For the text-containing cell, return its midpoint in (X, Y) coordinate format. 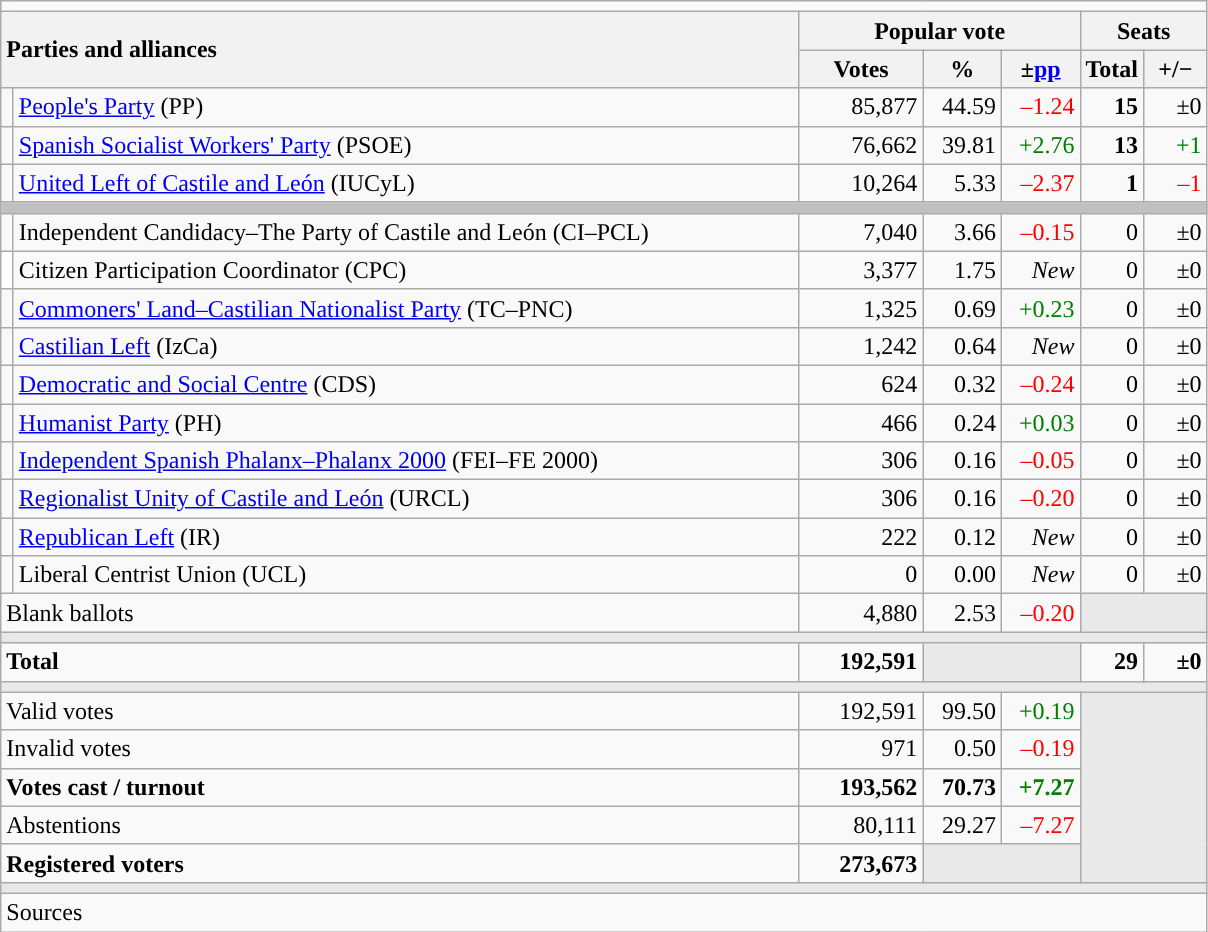
39.81 (962, 145)
–0.05 (1040, 461)
3,377 (861, 270)
99.50 (962, 711)
466 (861, 423)
Parties and alliances (400, 50)
3.66 (962, 232)
Independent Spanish Phalanx–Phalanx 2000 (FEI–FE 2000) (406, 461)
273,673 (861, 863)
Blank ballots (400, 613)
5.33 (962, 183)
+1 (1176, 145)
7,040 (861, 232)
13 (1112, 145)
1,242 (861, 346)
Democratic and Social Centre (CDS) (406, 384)
1,325 (861, 308)
–1.24 (1040, 107)
29.27 (962, 825)
0.50 (962, 749)
70.73 (962, 787)
–2.37 (1040, 183)
Abstentions (400, 825)
80,111 (861, 825)
Spanish Socialist Workers' Party (PSOE) (406, 145)
0.32 (962, 384)
+/− (1176, 69)
0.12 (962, 537)
85,877 (861, 107)
Valid votes (400, 711)
Liberal Centrist Union (UCL) (406, 575)
Invalid votes (400, 749)
–1 (1176, 183)
2.53 (962, 613)
Seats (1144, 31)
–7.27 (1040, 825)
Citizen Participation Coordinator (CPC) (406, 270)
People's Party (PP) (406, 107)
–0.15 (1040, 232)
+7.27 (1040, 787)
+0.03 (1040, 423)
Republican Left (IR) (406, 537)
44.59 (962, 107)
Votes (861, 69)
193,562 (861, 787)
0.24 (962, 423)
4,880 (861, 613)
971 (861, 749)
Registered voters (400, 863)
624 (861, 384)
+2.76 (1040, 145)
Castilian Left (IzCa) (406, 346)
United Left of Castile and León (IUCyL) (406, 183)
222 (861, 537)
% (962, 69)
10,264 (861, 183)
0.69 (962, 308)
–0.19 (1040, 749)
–0.24 (1040, 384)
Sources (604, 912)
Regionalist Unity of Castile and León (URCL) (406, 499)
15 (1112, 107)
Popular vote (940, 31)
76,662 (861, 145)
+0.19 (1040, 711)
+0.23 (1040, 308)
1 (1112, 183)
Votes cast / turnout (400, 787)
1.75 (962, 270)
0.64 (962, 346)
Independent Candidacy–The Party of Castile and León (CI–PCL) (406, 232)
Commoners' Land–Castilian Nationalist Party (TC–PNC) (406, 308)
Humanist Party (PH) (406, 423)
0.00 (962, 575)
29 (1112, 662)
±pp (1040, 69)
